Capture the cell that displays the provided text and extract its (X, Y) central coordinate. 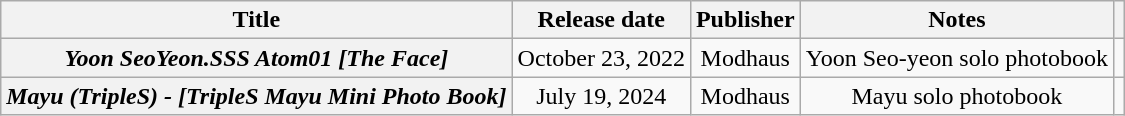
October 23, 2022 (601, 58)
Release date (601, 20)
Mayu solo photobook (956, 96)
Notes (956, 20)
Publisher (745, 20)
July 19, 2024 (601, 96)
Title (256, 20)
Yoon SeoYeon.SSS Atom01 [The Face] (256, 58)
Mayu (TripleS) - [TripleS Mayu Mini Photo Book] (256, 96)
Yoon Seo-yeon solo photobook (956, 58)
